Return the [x, y] coordinate for the center point of the cell that contains the specified text.  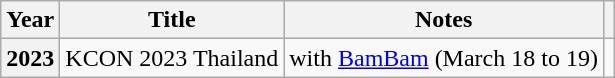
Title [172, 20]
Year [30, 20]
with BamBam (March 18 to 19) [444, 58]
2023 [30, 58]
Notes [444, 20]
KCON 2023 Thailand [172, 58]
